Pinpoint the cell where the given text exists, returning its (X, Y) midpoint coordinate. 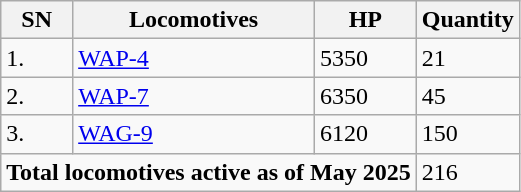
6120 (365, 134)
HP (365, 20)
WAP-7 (194, 96)
150 (468, 134)
Quantity (468, 20)
2. (37, 96)
WAP-4 (194, 58)
1. (37, 58)
6350 (365, 96)
SN (37, 20)
Locomotives (194, 20)
WAG-9 (194, 134)
Total locomotives active as of May 2025 (208, 172)
45 (468, 96)
21 (468, 58)
216 (468, 172)
3. (37, 134)
5350 (365, 58)
